Output the (x, y) coordinate of the center of the cell containing the given text.  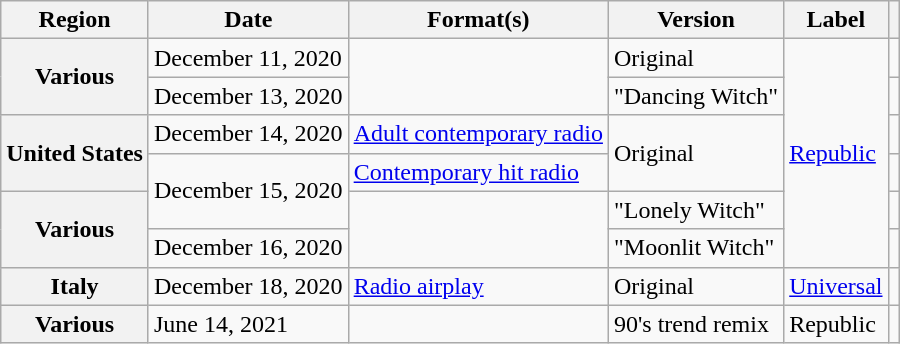
June 14, 2021 (248, 324)
Radio airplay (478, 286)
Contemporary hit radio (478, 172)
December 11, 2020 (248, 58)
December 18, 2020 (248, 286)
Date (248, 20)
United States (75, 153)
December 15, 2020 (248, 191)
Version (696, 20)
"Dancing Witch" (696, 96)
Label (836, 20)
Italy (75, 286)
90's trend remix (696, 324)
Adult contemporary radio (478, 134)
Universal (836, 286)
December 16, 2020 (248, 248)
Format(s) (478, 20)
"Moonlit Witch" (696, 248)
Region (75, 20)
December 13, 2020 (248, 96)
December 14, 2020 (248, 134)
"Lonely Witch" (696, 210)
